Capture the cell that displays the provided text and extract its (x, y) central coordinate. 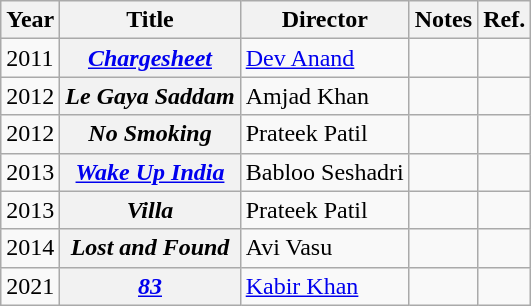
2011 (30, 58)
83 (150, 286)
Avi Vasu (324, 248)
Ref. (504, 20)
Babloo Seshadri (324, 172)
Notes (443, 20)
Amjad Khan (324, 96)
2014 (30, 248)
Director (324, 20)
Dev Anand (324, 58)
2021 (30, 286)
Chargesheet (150, 58)
No Smoking (150, 134)
Villa (150, 210)
Title (150, 20)
Lost and Found (150, 248)
Year (30, 20)
Le Gaya Saddam (150, 96)
Kabir Khan (324, 286)
Wake Up India (150, 172)
